Identify which cell holds the provided text, then report its [X, Y] central coordinate. 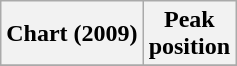
Peakposition [189, 34]
Chart (2009) [72, 34]
